Find where the given text appears and provide that cell's center as [x, y] coordinate. 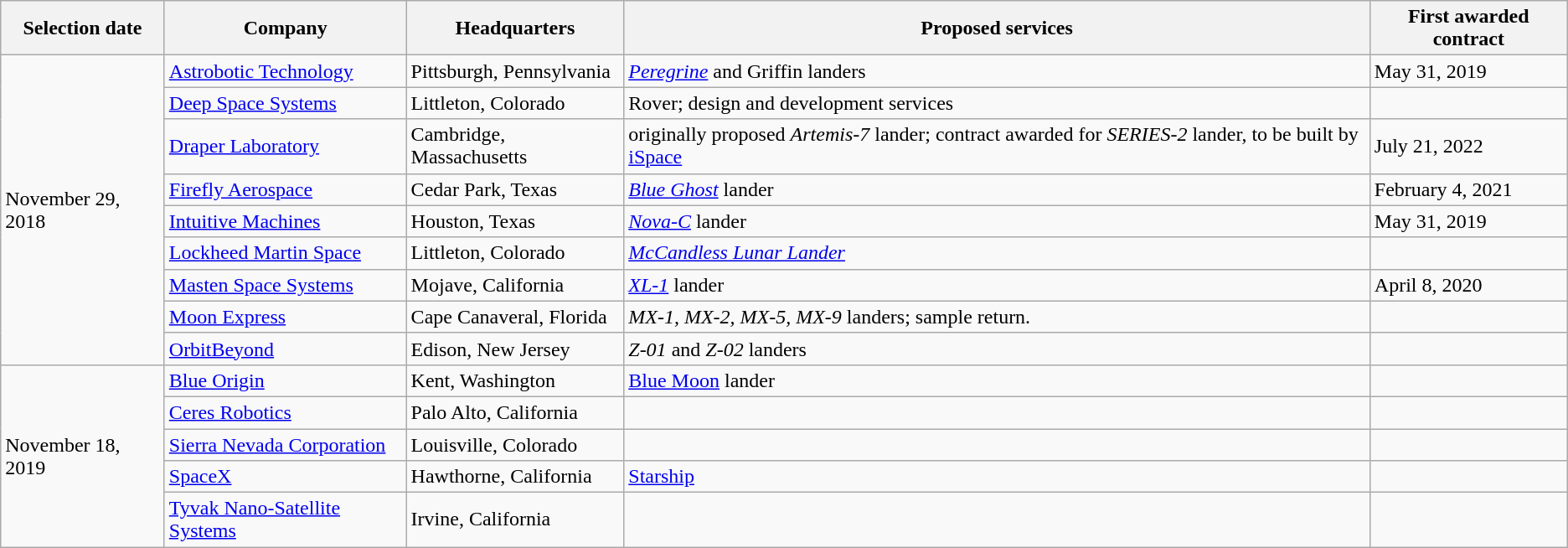
April 8, 2020 [1468, 285]
SpaceX [285, 477]
Kent, Washington [515, 380]
Intuitive Machines [285, 221]
Firefly Aerospace [285, 189]
Tyvak Nano-Satellite Systems [285, 520]
Sierra Nevada Corporation [285, 445]
Selection date [83, 28]
Rover; design and development services [997, 103]
Houston, Texas [515, 221]
November 29, 2018 [83, 210]
Lockheed Martin Space [285, 253]
Blue Moon lander [997, 380]
McCandless Lunar Lander [997, 253]
Edison, New Jersey [515, 349]
OrbitBeyond [285, 349]
Hawthorne, California [515, 477]
Nova-C lander [997, 221]
Cape Canaveral, Florida [515, 317]
Mojave, California [515, 285]
Draper Laboratory [285, 146]
Moon Express [285, 317]
November 18, 2019 [83, 456]
originally proposed Artemis-7 lander; contract awarded for SERIES-2 lander, to be built by iSpace [997, 146]
Z-01 and Z-02 landers [997, 349]
Headquarters [515, 28]
Company [285, 28]
Starship [997, 477]
February 4, 2021 [1468, 189]
Louisville, Colorado [515, 445]
Astrobotic Technology [285, 71]
Proposed services [997, 28]
First awarded contract [1468, 28]
MX-1, MX-2, MX-5, MX-9 landers; sample return. [997, 317]
Masten Space Systems [285, 285]
Pittsburgh, Pennsylvania [515, 71]
Blue Origin [285, 380]
July 21, 2022 [1468, 146]
Cedar Park, Texas [515, 189]
Peregrine and Griffin landers [997, 71]
Palo Alto, California [515, 412]
Irvine, California [515, 520]
XL-1 lander [997, 285]
Ceres Robotics [285, 412]
Blue Ghost lander [997, 189]
Cambridge, Massachusetts [515, 146]
Deep Space Systems [285, 103]
